Find where the given text appears and provide that cell's center as (X, Y) coordinate. 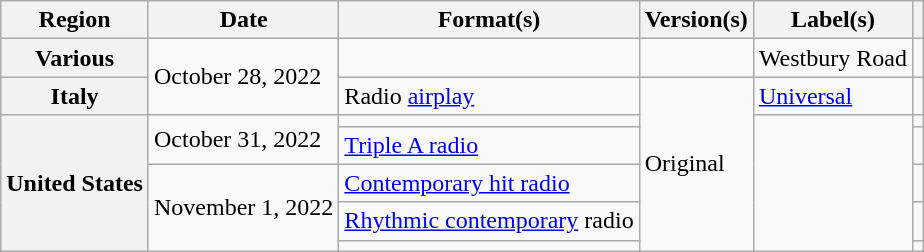
Universal (832, 96)
Region (75, 20)
Version(s) (696, 20)
Date (243, 20)
October 28, 2022 (243, 77)
Format(s) (489, 20)
Italy (75, 96)
Original (696, 164)
Triple A radio (489, 145)
Rhythmic contemporary radio (489, 221)
Westbury Road (832, 58)
November 1, 2022 (243, 208)
Label(s) (832, 20)
Various (75, 58)
Contemporary hit radio (489, 183)
United States (75, 183)
October 31, 2022 (243, 140)
Radio airplay (489, 96)
